Pinpoint the cell where the given text exists, returning its [X, Y] midpoint coordinate. 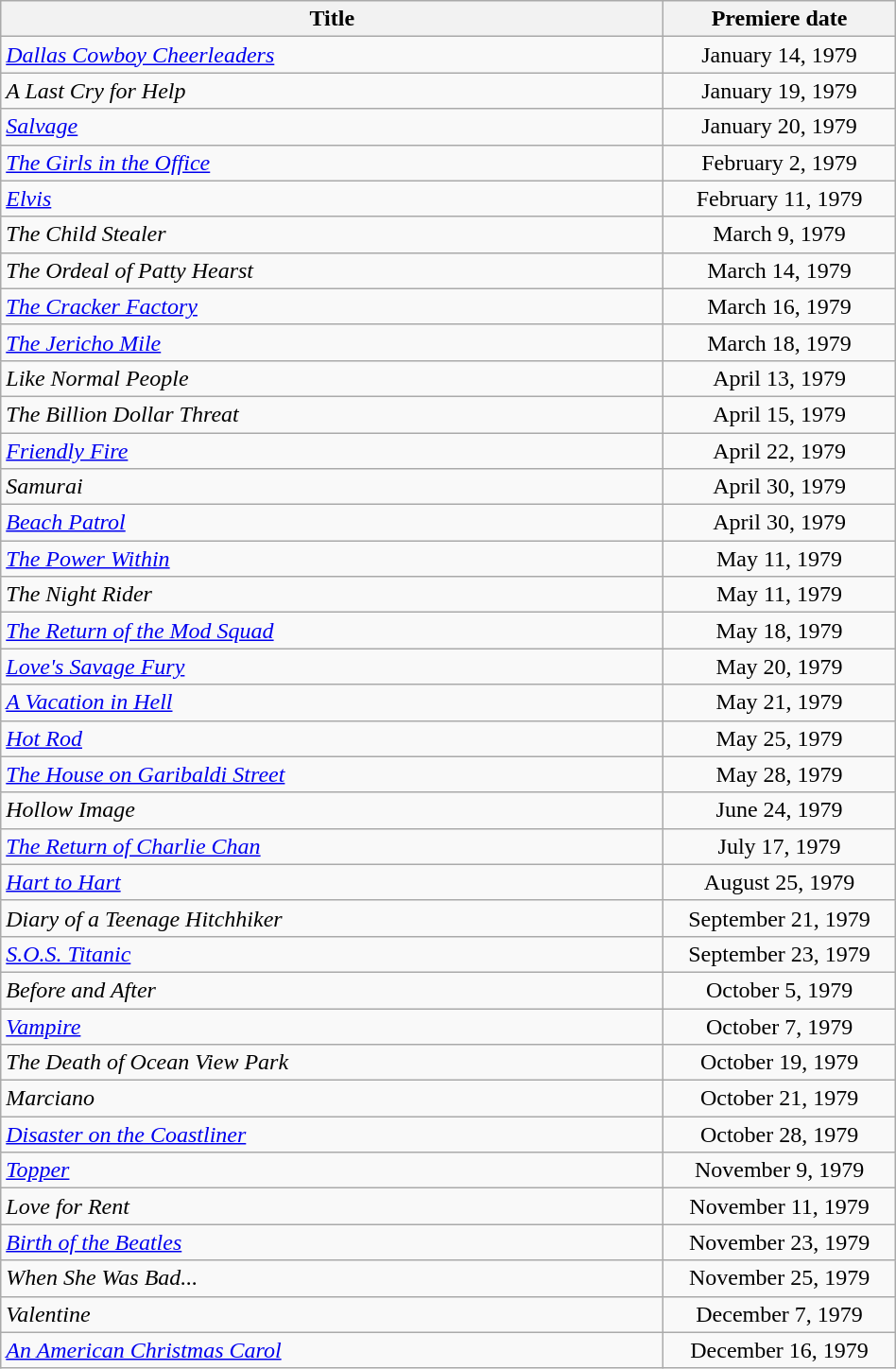
May 25, 1979 [779, 738]
January 20, 1979 [779, 127]
May 20, 1979 [779, 667]
Hollow Image [333, 810]
The Return of the Mod Squad [333, 631]
February 11, 1979 [779, 199]
Hot Rod [333, 738]
December 16, 1979 [779, 1350]
Marciano [333, 1099]
Topper [333, 1170]
November 9, 1979 [779, 1170]
Birth of the Beatles [333, 1242]
December 7, 1979 [779, 1314]
The Child Stealer [333, 234]
A Last Cry for Help [333, 91]
February 2, 1979 [779, 163]
Love for Rent [333, 1206]
Vampire [333, 1026]
May 21, 1979 [779, 702]
Elvis [333, 199]
March 16, 1979 [779, 306]
July 17, 1979 [779, 846]
Valentine [333, 1314]
October 21, 1979 [779, 1099]
March 14, 1979 [779, 270]
Like Normal People [333, 378]
October 5, 1979 [779, 990]
March 18, 1979 [779, 342]
June 24, 1979 [779, 810]
September 21, 1979 [779, 918]
S.O.S. Titanic [333, 954]
March 9, 1979 [779, 234]
Before and After [333, 990]
August 25, 1979 [779, 882]
November 11, 1979 [779, 1206]
April 13, 1979 [779, 378]
The Power Within [333, 559]
April 22, 1979 [779, 451]
An American Christmas Carol [333, 1350]
The House on Garibaldi Street [333, 774]
Salvage [333, 127]
January 14, 1979 [779, 55]
October 28, 1979 [779, 1135]
May 28, 1979 [779, 774]
Disaster on the Coastliner [333, 1135]
Beach Patrol [333, 523]
Hart to Hart [333, 882]
April 15, 1979 [779, 414]
Love's Savage Fury [333, 667]
October 19, 1979 [779, 1063]
When She Was Bad... [333, 1278]
Title [333, 19]
The Billion Dollar Threat [333, 414]
The Night Rider [333, 595]
The Death of Ocean View Park [333, 1063]
Premiere date [779, 19]
The Girls in the Office [333, 163]
Friendly Fire [333, 451]
The Return of Charlie Chan [333, 846]
A Vacation in Hell [333, 702]
November 25, 1979 [779, 1278]
May 18, 1979 [779, 631]
November 23, 1979 [779, 1242]
September 23, 1979 [779, 954]
Dallas Cowboy Cheerleaders [333, 55]
The Cracker Factory [333, 306]
Diary of a Teenage Hitchhiker [333, 918]
The Ordeal of Patty Hearst [333, 270]
Samurai [333, 487]
January 19, 1979 [779, 91]
October 7, 1979 [779, 1026]
The Jericho Mile [333, 342]
